Scan for the cell matching the given text and deliver its [X, Y] coordinate at center. 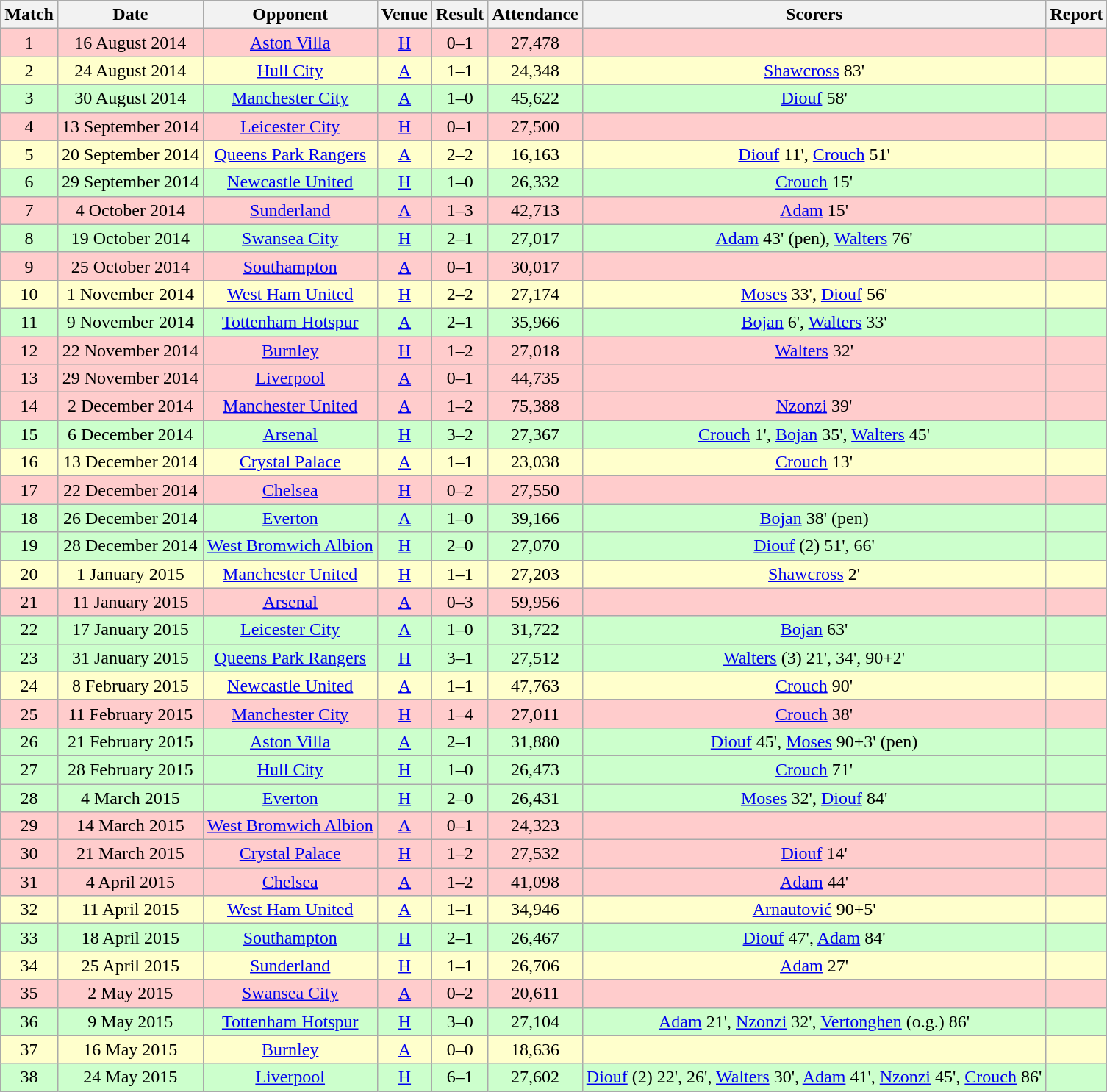
16 August 2014 [130, 43]
24,348 [535, 71]
42,713 [535, 210]
Moses 33', Diouf 56' [814, 294]
27,070 [535, 546]
18,636 [535, 1049]
27,017 [535, 238]
8 February 2015 [130, 686]
38 [29, 1077]
37 [29, 1049]
26,467 [535, 938]
17 [29, 490]
27,550 [535, 490]
26,473 [535, 769]
28 February 2015 [130, 769]
18 [29, 518]
25 [29, 714]
59,956 [535, 602]
1–3 [459, 210]
27,602 [535, 1077]
Adam 15' [814, 210]
Crouch 15' [814, 182]
18 April 2015 [130, 938]
27,478 [535, 43]
14 [29, 406]
Date [130, 15]
Moses 32', Diouf 84' [814, 797]
Venue [404, 15]
10 [29, 294]
24 [29, 686]
28 December 2014 [130, 546]
13 September 2014 [130, 126]
16 May 2015 [130, 1049]
Opponent [290, 15]
Nzonzi 39' [814, 406]
Diouf 14' [814, 854]
3 [29, 98]
32 [29, 910]
12 [29, 351]
31,880 [535, 741]
Report [1076, 15]
20 [29, 574]
24 May 2015 [130, 1077]
39,166 [535, 518]
2 [29, 71]
21 [29, 602]
27,203 [535, 574]
9 [29, 266]
20,611 [535, 994]
22 November 2014 [130, 351]
Diouf (2) 51', 66' [814, 546]
Crouch 13' [814, 462]
29 November 2014 [130, 378]
11 February 2015 [130, 714]
Bojan 6', Walters 33' [814, 322]
Diouf 45', Moses 90+3' (pen) [814, 741]
4 October 2014 [130, 210]
27 [29, 769]
41,098 [535, 882]
0–0 [459, 1049]
3–2 [459, 434]
19 October 2014 [130, 238]
Match [29, 15]
28 [29, 797]
Walters (3) 21', 34', 90+2' [814, 658]
22 [29, 630]
27,018 [535, 351]
27,174 [535, 294]
1–4 [459, 714]
35 [29, 994]
3–1 [459, 658]
26,332 [535, 182]
25 October 2014 [130, 266]
25 April 2015 [130, 966]
6–1 [459, 1077]
27,500 [535, 126]
4 [29, 126]
Crouch 38' [814, 714]
11 January 2015 [130, 602]
Diouf (2) 22', 26', Walters 30', Adam 41', Nzonzi 45', Crouch 86' [814, 1077]
35,966 [535, 322]
Scorers [814, 15]
8 [29, 238]
Crouch 71' [814, 769]
16 [29, 462]
45,622 [535, 98]
75,388 [535, 406]
Arnautović 90+5' [814, 910]
14 March 2015 [130, 826]
Adam 44' [814, 882]
Adam 21', Nzonzi 32', Vertonghen (o.g.) 86' [814, 1021]
6 December 2014 [130, 434]
3–0 [459, 1021]
9 November 2014 [130, 322]
6 [29, 182]
Diouf 58' [814, 98]
29 September 2014 [130, 182]
Bojan 38' (pen) [814, 518]
24,323 [535, 826]
47,763 [535, 686]
Adam 27' [814, 966]
5 [29, 154]
Bojan 63' [814, 630]
26,706 [535, 966]
17 January 2015 [130, 630]
24 August 2014 [130, 71]
Diouf 11', Crouch 51' [814, 154]
Shawcross 83' [814, 71]
11 [29, 322]
0–3 [459, 602]
15 [29, 434]
1 January 2015 [130, 574]
16,163 [535, 154]
30 August 2014 [130, 98]
33 [29, 938]
Crouch 1', Bojan 35', Walters 45' [814, 434]
2 December 2014 [130, 406]
20 September 2014 [130, 154]
2 May 2015 [130, 994]
31 January 2015 [130, 658]
4 March 2015 [130, 797]
29 [29, 826]
11 April 2015 [130, 910]
26 December 2014 [130, 518]
4 April 2015 [130, 882]
23,038 [535, 462]
Result [459, 15]
26,431 [535, 797]
23 [29, 658]
36 [29, 1021]
Diouf 47', Adam 84' [814, 938]
30 [29, 854]
Crouch 90' [814, 686]
1 November 2014 [130, 294]
34,946 [535, 910]
13 December 2014 [130, 462]
1 [29, 43]
22 December 2014 [130, 490]
21 March 2015 [130, 854]
34 [29, 966]
21 February 2015 [130, 741]
Attendance [535, 15]
7 [29, 210]
Shawcross 2' [814, 574]
27,104 [535, 1021]
Adam 43' (pen), Walters 76' [814, 238]
31 [29, 882]
19 [29, 546]
27,532 [535, 854]
27,512 [535, 658]
30,017 [535, 266]
Walters 32' [814, 351]
27,011 [535, 714]
9 May 2015 [130, 1021]
44,735 [535, 378]
27,367 [535, 434]
13 [29, 378]
26 [29, 741]
31,722 [535, 630]
